Output the (x, y) coordinate of the center of the cell containing the given text.  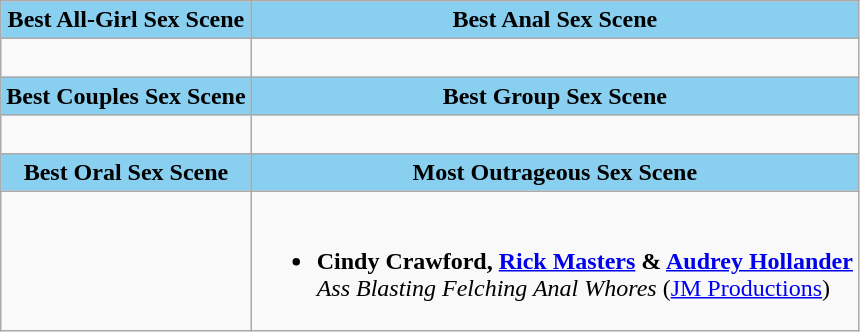
Most Outrageous Sex Scene (554, 172)
Best Group Sex Scene (554, 96)
Best Oral Sex Scene (126, 172)
Best All-Girl Sex Scene (126, 20)
Best Couples Sex Scene (126, 96)
Cindy Crawford, Rick Masters & Audrey HollanderAss Blasting Felching Anal Whores (JM Productions) (554, 261)
Best Anal Sex Scene (554, 20)
